Locate the cell with the specified text and output its [X, Y] center coordinate. 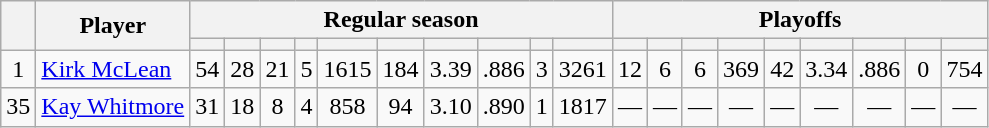
.890 [504, 107]
4 [306, 107]
28 [242, 69]
8 [278, 107]
0 [924, 69]
3.10 [450, 107]
858 [348, 107]
31 [208, 107]
754 [964, 69]
Playoffs [800, 20]
Kay Whitmore [113, 107]
3261 [582, 69]
3.39 [450, 69]
3.34 [826, 69]
42 [782, 69]
12 [630, 69]
94 [400, 107]
18 [242, 107]
1817 [582, 107]
54 [208, 69]
Player [113, 26]
Regular season [402, 20]
1615 [348, 69]
5 [306, 69]
21 [278, 69]
35 [18, 107]
369 [742, 69]
3 [542, 69]
184 [400, 69]
Kirk McLean [113, 69]
